For the text-containing cell, return its midpoint in [X, Y] coordinate format. 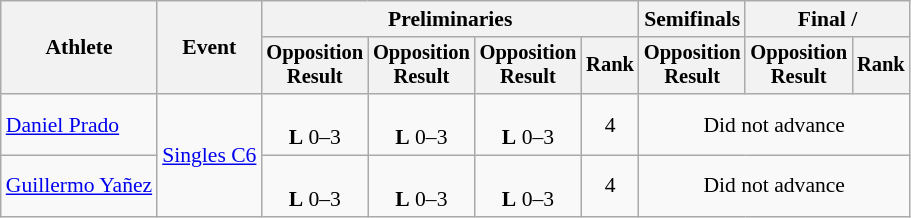
Singles C6 [209, 155]
Event [209, 48]
Semifinals [692, 19]
Guillermo Yañez [79, 186]
Preliminaries [450, 19]
Athlete [79, 48]
Final / [827, 19]
Daniel Prado [79, 124]
